Output the [X, Y] coordinate of the center of the cell containing the given text.  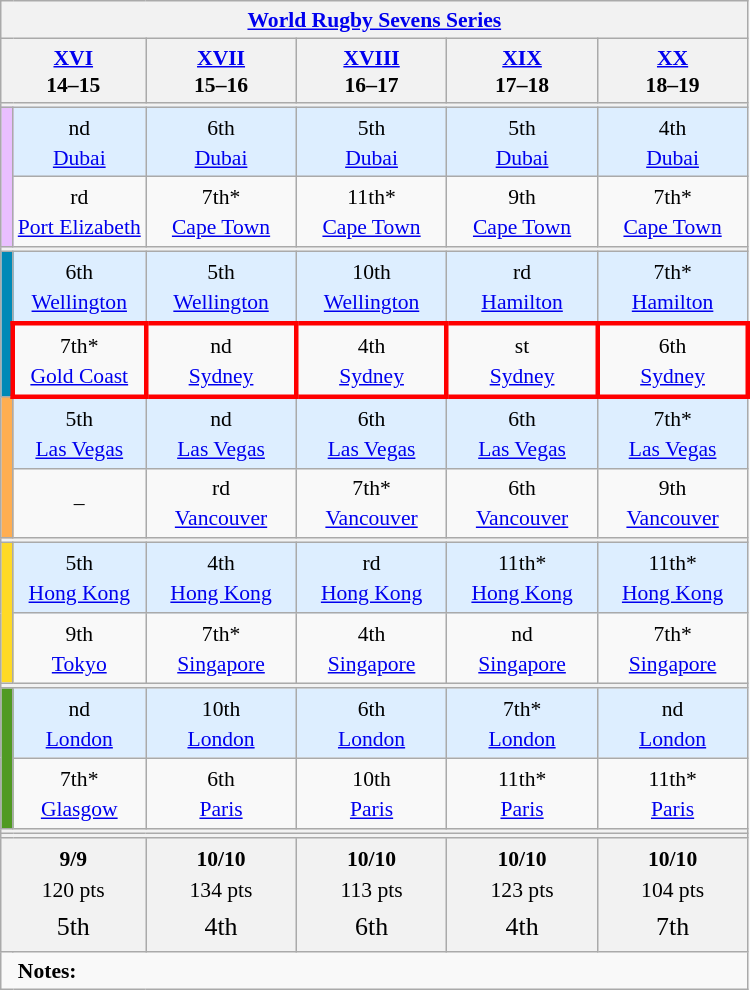
7th* Las Vegas [672, 433]
6th Vancouver [522, 503]
9th Vancouver [672, 503]
5th Wellington [222, 288]
9th Tokyo [80, 648]
11th* Cape Town [372, 212]
nd Dubai [80, 142]
7th* Gold Coast [80, 360]
nd Las Vegas [222, 433]
10/10113 pts6th [372, 895]
10/10 123 pts4th [522, 895]
4th Sydney [372, 360]
st Sydney [522, 360]
9/9120 pts5th [74, 895]
– [80, 503]
6th London [372, 723]
5th Hong Kong [80, 578]
World Rugby Sevens Series [374, 20]
6th Sydney [672, 360]
10th London [222, 723]
7th* London [522, 723]
rd Port Elizabeth [80, 212]
4th Hong Kong [222, 578]
XVIII16–17 [372, 70]
nd Sydney [222, 360]
5th Las Vegas [80, 433]
9th Cape Town [522, 212]
XIX17–18 [522, 70]
nd Singapore [522, 648]
XVII15–16 [222, 70]
rd Hamilton [522, 288]
XVI14–15 [74, 70]
4th Singapore [372, 648]
Notes: [380, 971]
XX18–19 [672, 70]
7th* Glasgow [80, 793]
7th* Hamilton [672, 288]
7th* Vancouver [372, 503]
6th Paris [222, 793]
10th Paris [372, 793]
10th Wellington [372, 288]
10/10 134 pts4th [222, 895]
4th Dubai [672, 142]
6th Dubai [222, 142]
10/10 104 pts7th [672, 895]
6th Wellington [80, 288]
rd Hong Kong [372, 578]
rd Vancouver [222, 503]
